Search for the cell housing the specified text and yield its [X, Y] center coordinate. 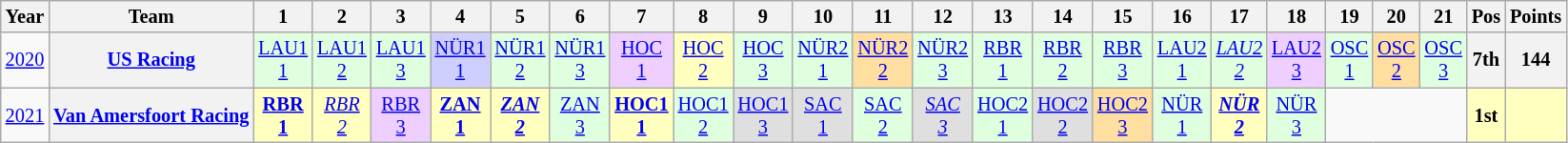
HOC11 [641, 115]
20 [1397, 16]
15 [1122, 16]
HOC21 [1002, 115]
16 [1182, 16]
HOC12 [703, 115]
144 [1536, 60]
Points [1536, 16]
OSC1 [1349, 60]
HOC3 [764, 60]
SAC3 [943, 115]
NÜR11 [461, 60]
LAU11 [283, 60]
2021 [25, 115]
Van Amersfoort Racing [151, 115]
NÜR1 [1182, 115]
18 [1297, 16]
HOC2 [703, 60]
LAU22 [1239, 60]
2 [342, 16]
NÜR21 [823, 60]
10 [823, 16]
Team [151, 16]
OSC3 [1442, 60]
9 [764, 16]
Pos [1486, 16]
HOC13 [764, 115]
14 [1063, 16]
ZAN3 [579, 115]
3 [401, 16]
HOC22 [1063, 115]
13 [1002, 16]
LAU23 [1297, 60]
11 [882, 16]
SAC2 [882, 115]
US Racing [151, 60]
NÜR2 [1239, 115]
NÜR13 [579, 60]
17 [1239, 16]
8 [703, 16]
Year [25, 16]
19 [1349, 16]
5 [520, 16]
ZAN2 [520, 115]
2020 [25, 60]
4 [461, 16]
HOC23 [1122, 115]
6 [579, 16]
LAU21 [1182, 60]
LAU12 [342, 60]
12 [943, 16]
1 [283, 16]
HOC1 [641, 60]
7th [1486, 60]
LAU13 [401, 60]
NÜR12 [520, 60]
NÜR22 [882, 60]
OSC2 [1397, 60]
21 [1442, 16]
ZAN1 [461, 115]
NÜR3 [1297, 115]
NÜR23 [943, 60]
SAC1 [823, 115]
1st [1486, 115]
7 [641, 16]
